Search for the cell housing the specified text and yield its [x, y] center coordinate. 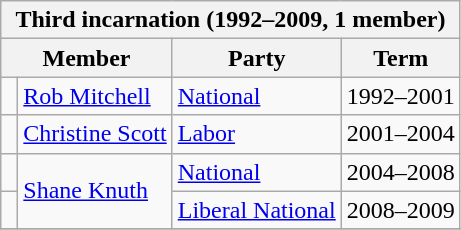
Christine Scott [95, 134]
Shane Knuth [95, 191]
Third incarnation (1992–2009, 1 member) [231, 20]
2008–2009 [400, 210]
Party [256, 58]
1992–2001 [400, 96]
2004–2008 [400, 172]
Term [400, 58]
2001–2004 [400, 134]
Member [86, 58]
Labor [256, 134]
Rob Mitchell [95, 96]
Liberal National [256, 210]
